Detect which cell encompasses the target text, then output its (x, y) center coordinate. 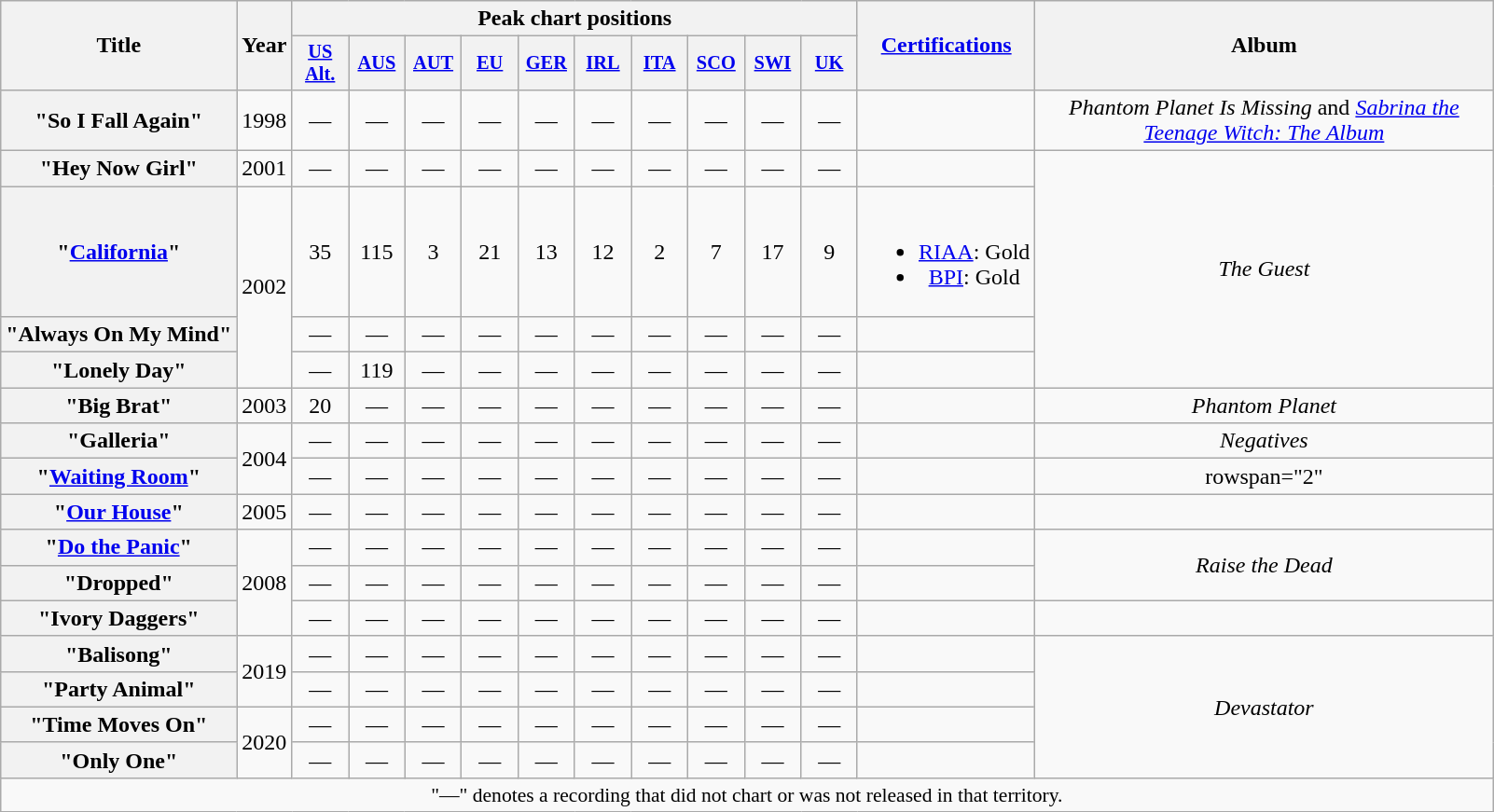
"Ivory Daggers" (119, 618)
1998 (265, 119)
Album (1265, 46)
17 (772, 252)
2008 (265, 583)
RIAA: GoldBPI: Gold (946, 252)
2001 (265, 169)
Certifications (946, 46)
"Lonely Day" (119, 370)
"Balisong" (119, 654)
2004 (265, 459)
2 (660, 252)
"Galleria" (119, 441)
7 (716, 252)
Devastator (1265, 707)
SWI (772, 63)
"Our House" (119, 512)
USAlt. (321, 63)
3 (433, 252)
"Big Brat" (119, 406)
IRL (602, 63)
Raise the Dead (1265, 565)
"So I Fall Again" (119, 119)
35 (321, 252)
rowspan="2" (1265, 476)
2020 (265, 742)
12 (602, 252)
"—" denotes a recording that did not chart or was not released in that territory. (747, 794)
The Guest (1265, 269)
"Waiting Room" (119, 476)
"Only One" (119, 760)
"Party Animal" (119, 689)
"Time Moves On" (119, 724)
9 (830, 252)
UK (830, 63)
AUS (377, 63)
"Dropped" (119, 583)
13 (546, 252)
ITA (660, 63)
"Always On My Mind" (119, 335)
Phantom Planet Is Missing and Sabrina the Teenage Witch: The Album (1265, 119)
2005 (265, 512)
Negatives (1265, 441)
Phantom Planet (1265, 406)
2019 (265, 671)
AUT (433, 63)
115 (377, 252)
"California" (119, 252)
"Hey Now Girl" (119, 169)
SCO (716, 63)
GER (546, 63)
2003 (265, 406)
2002 (265, 287)
119 (377, 370)
Title (119, 46)
"Do the Panic" (119, 547)
Year (265, 46)
EU (491, 63)
20 (321, 406)
Peak chart positions (574, 19)
21 (491, 252)
